Output the [x, y] coordinate of the center of the cell containing the given text.  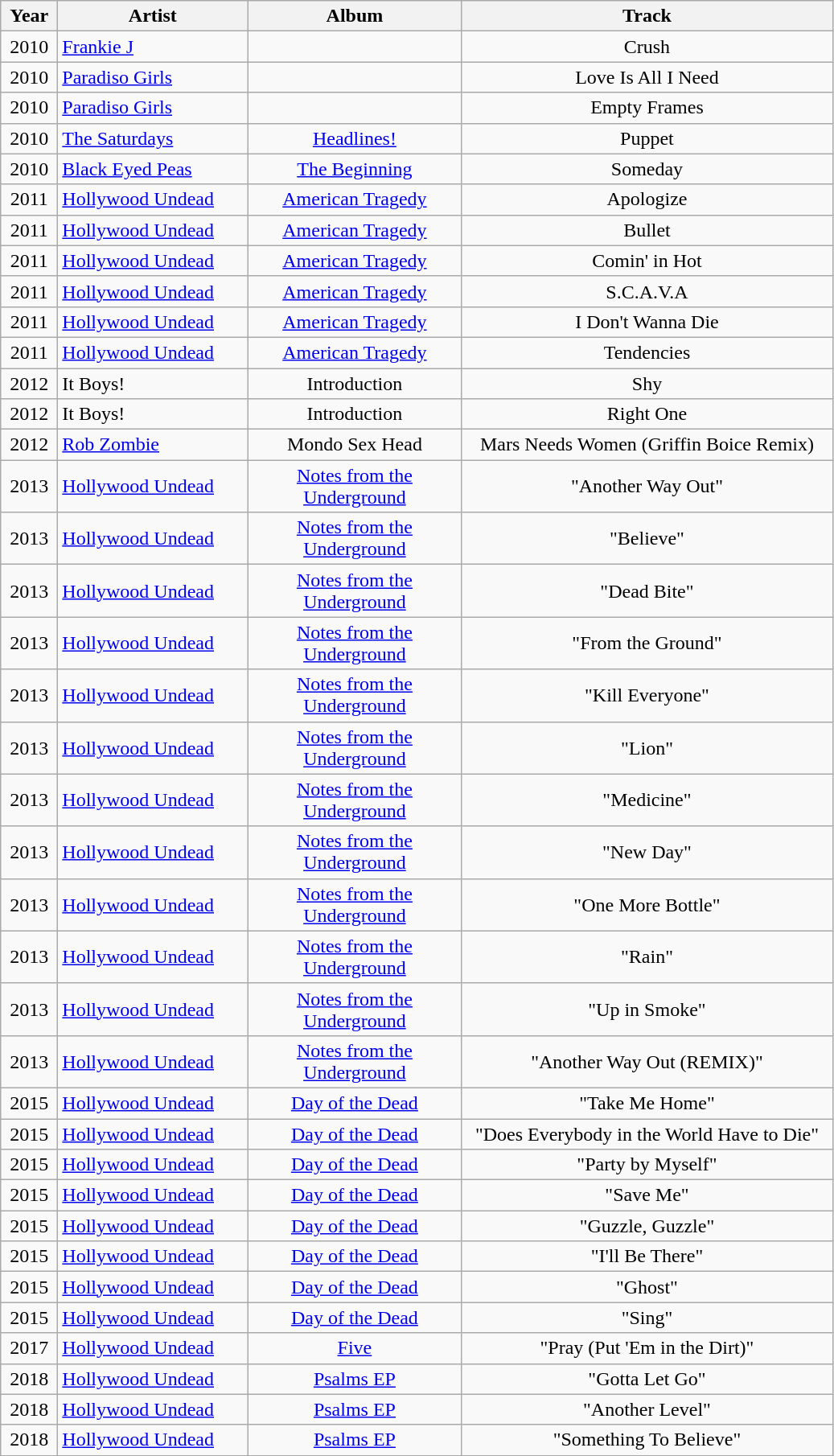
Black Eyed Peas [153, 169]
Headlines! [355, 138]
Tendencies [647, 352]
Track [647, 16]
Empty Frames [647, 108]
"Sing" [647, 1318]
Puppet [647, 138]
The Saturdays [153, 138]
"Believe" [647, 539]
"From the Ground" [647, 644]
Someday [647, 169]
Frankie J [153, 47]
Bullet [647, 230]
"I'll Be There" [647, 1257]
"Gotta Let Go" [647, 1379]
Shy [647, 384]
The Beginning [355, 169]
Mondo Sex Head [355, 445]
"Another Way Out" [647, 486]
"Ghost" [647, 1287]
"Guzzle, Guzzle" [647, 1226]
Apologize [647, 199]
Right One [647, 414]
"Pray (Put 'Em in the Dirt)" [647, 1348]
Comin' in Hot [647, 261]
Crush [647, 47]
"Lion" [647, 748]
"Dead Bite" [647, 590]
"Does Everybody in the World Have to Die" [647, 1133]
Artist [153, 16]
"Take Me Home" [647, 1103]
"Something To Believe" [647, 1440]
Mars Needs Women (Griffin Boice Remix) [647, 445]
"Rain" [647, 957]
Love Is All I Need [647, 77]
"Up in Smoke" [647, 1009]
"Medicine" [647, 800]
I Don't Wanna Die [647, 322]
"Save Me" [647, 1195]
"One More Bottle" [647, 904]
"Party by Myself" [647, 1165]
Five [355, 1348]
S.C.A.V.A [647, 291]
Rob Zombie [153, 445]
"New Day" [647, 853]
2017 [29, 1348]
Year [29, 16]
"Another Level" [647, 1409]
Album [355, 16]
"Kill Everyone" [647, 695]
"Another Way Out (REMIX)" [647, 1062]
